Identify which cell holds the provided text, then report its (x, y) central coordinate. 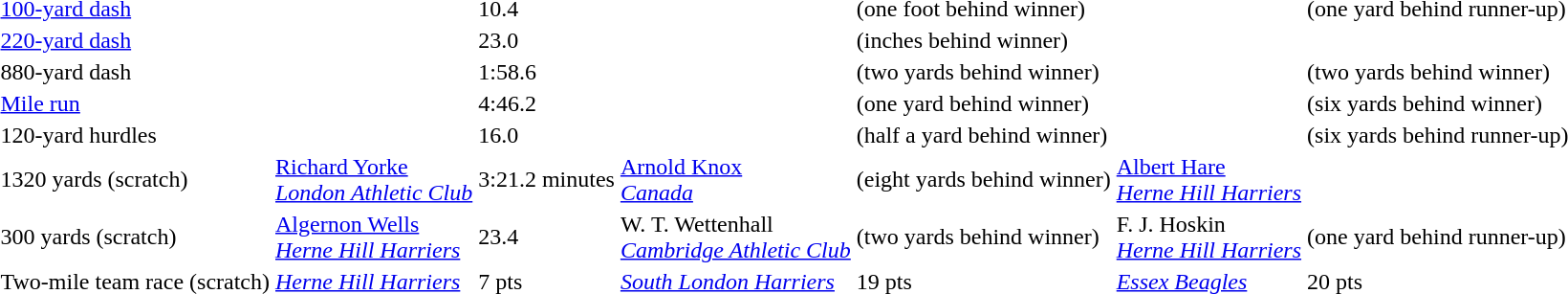
(inches behind winner) (983, 40)
F. J. HoskinHerne Hill Harriers (1209, 237)
Algernon WellsHerne Hill Harriers (375, 237)
Arnold KnoxCanada (735, 180)
Albert HareHerne Hill Harriers (1209, 180)
23.0 (547, 40)
3:21.2 minutes (547, 180)
W. T. WettenhallCambridge Athletic Club (735, 237)
16.0 (547, 135)
1:58.6 (547, 72)
(one yard behind winner) (983, 103)
(half a yard behind winner) (983, 135)
4:46.2 (547, 103)
Richard YorkeLondon Athletic Club (375, 180)
23.4 (547, 237)
(eight yards behind winner) (983, 180)
